Return [x, y] of the center of cell containing provided text 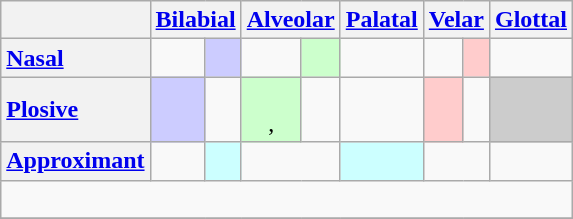
, [271, 110]
Palatal [382, 20]
Glottal [530, 20]
Bilabial [196, 20]
Approximant [76, 161]
Velar [456, 20]
Nasal [76, 58]
Plosive [76, 110]
Alveolar [290, 20]
